Output the (X, Y) coordinate of the center of the cell containing the given text.  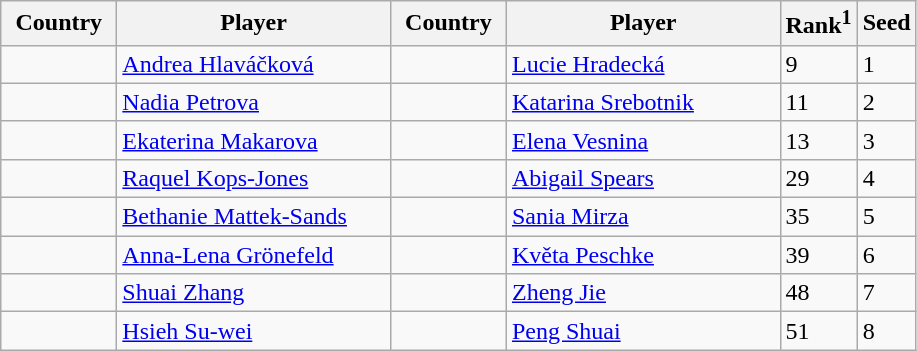
Květa Peschke (643, 255)
2 (886, 102)
Elena Vesnina (643, 140)
51 (818, 331)
Seed (886, 24)
Sania Mirza (643, 217)
Shuai Zhang (254, 293)
8 (886, 331)
35 (818, 217)
11 (818, 102)
7 (886, 293)
13 (818, 140)
Andrea Hlaváčková (254, 64)
48 (818, 293)
Bethanie Mattek-Sands (254, 217)
Zheng Jie (643, 293)
1 (886, 64)
Katarina Srebotnik (643, 102)
Raquel Kops-Jones (254, 178)
6 (886, 255)
Nadia Petrova (254, 102)
Rank1 (818, 24)
39 (818, 255)
Anna-Lena Grönefeld (254, 255)
4 (886, 178)
Ekaterina Makarova (254, 140)
Lucie Hradecká (643, 64)
Abigail Spears (643, 178)
Hsieh Su-wei (254, 331)
9 (818, 64)
5 (886, 217)
29 (818, 178)
Peng Shuai (643, 331)
3 (886, 140)
